Output the [x, y] coordinate of the center of the cell containing the given text.  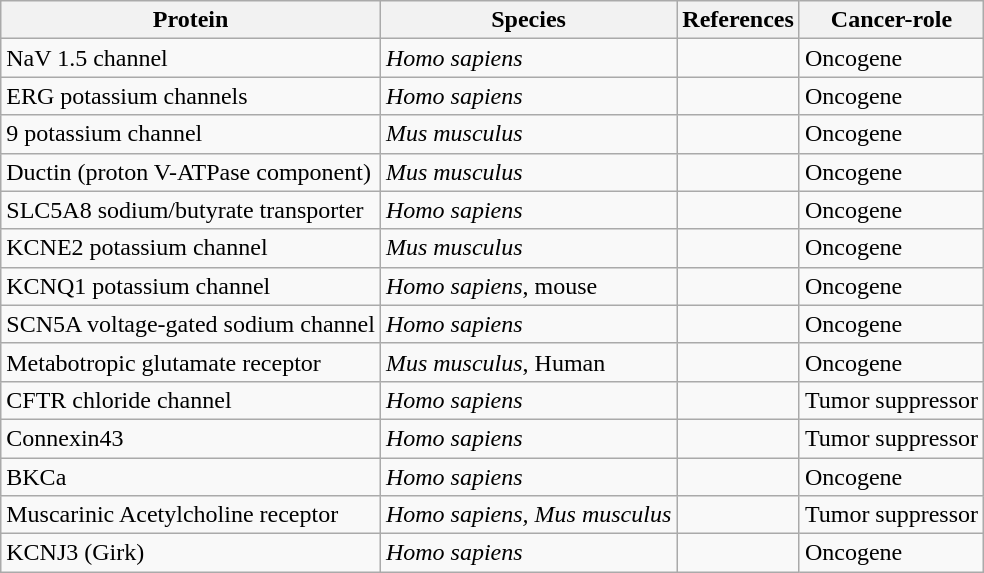
NaV 1.5 channel [191, 58]
Species [528, 20]
Ductin (proton V-ATPase component) [191, 172]
Connexin43 [191, 438]
SLC5A8 sodium/butyrate transporter [191, 210]
Cancer-role [891, 20]
BKCa [191, 477]
Metabotropic glutamate receptor [191, 362]
Homo sapiens, Mus musculus [528, 515]
SCN5A voltage-gated sodium channel [191, 324]
KCNE2 potassium channel [191, 248]
Homo sapiens, mouse [528, 286]
CFTR chloride channel [191, 400]
References [738, 20]
Mus musculus, Human [528, 362]
Protein [191, 20]
ERG potassium channels [191, 96]
9 potassium channel [191, 134]
KCNJ3 (Girk) [191, 553]
Muscarinic Acetylcholine receptor [191, 515]
KCNQ1 potassium channel [191, 286]
